From the cell containing the given text, extract its center point as [X, Y] coordinate. 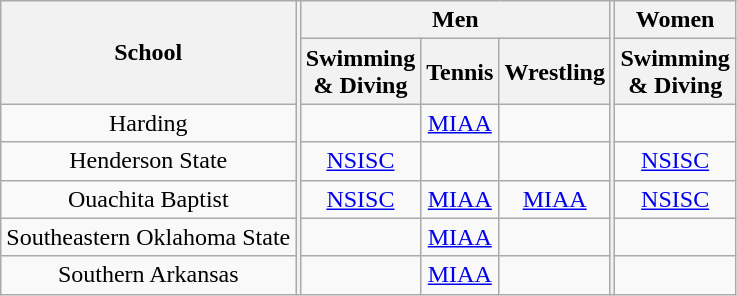
Men [455, 20]
Tennis [460, 72]
School [148, 52]
Women [675, 20]
Wrestling [555, 72]
Southern Arkansas [148, 275]
Henderson State [148, 161]
Harding [148, 123]
Ouachita Baptist [148, 199]
Southeastern Oklahoma State [148, 237]
